For the text-containing cell, return its midpoint in [X, Y] coordinate format. 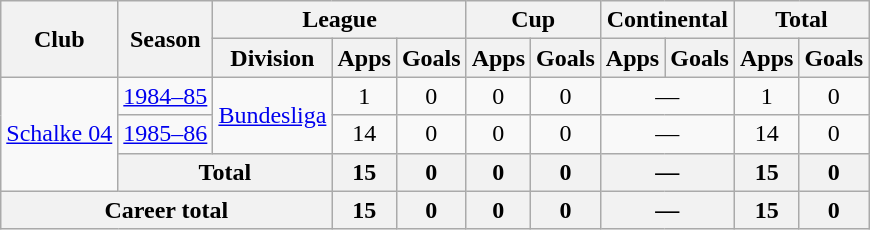
Continental [667, 20]
Club [60, 39]
League [340, 20]
Cup [533, 20]
Schalke 04 [60, 134]
Career total [166, 210]
Division [272, 58]
1984–85 [166, 96]
1985–86 [166, 134]
Season [166, 39]
Bundesliga [272, 115]
